Identify which cell holds the provided text, then report its (X, Y) central coordinate. 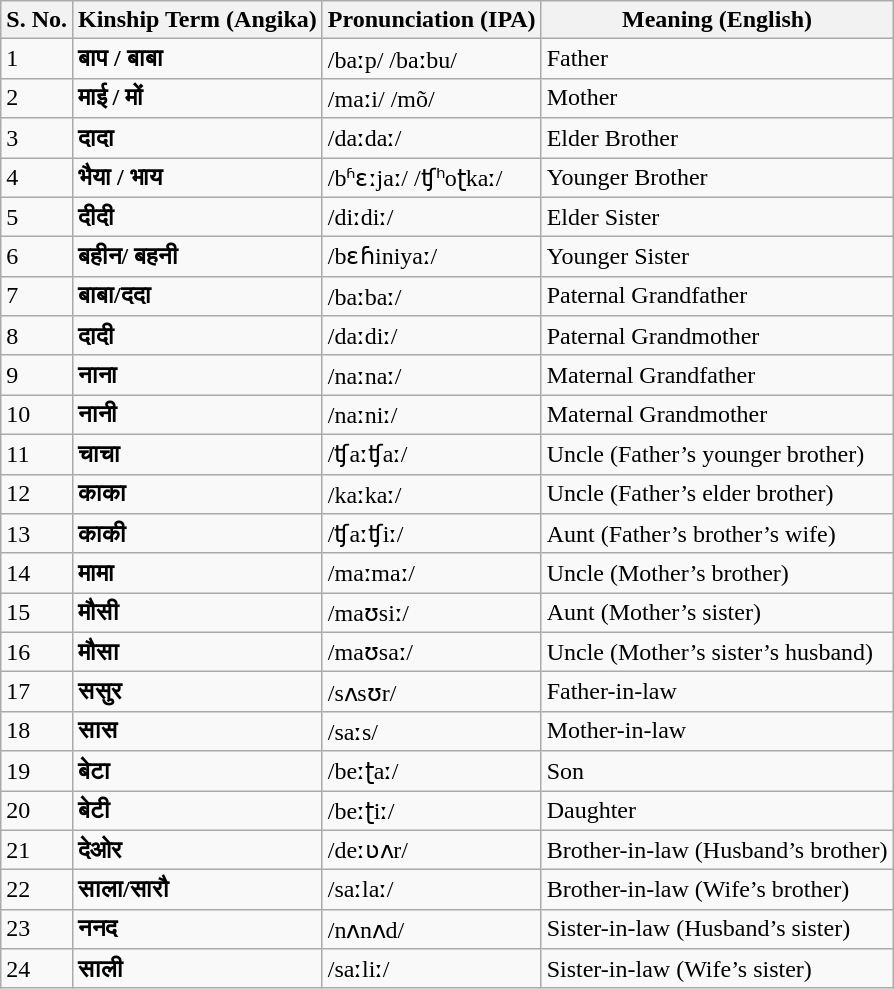
Elder Sister (717, 217)
Elder Brother (717, 138)
ननद (197, 929)
15 (37, 613)
Aunt (Mother’s sister) (717, 613)
3 (37, 138)
Father-in-law (717, 692)
मामा (197, 573)
बहीन/ बहनी (197, 257)
/maʊsaː/ (432, 652)
ससुर (197, 692)
/naːnaː/ (432, 375)
/ʧaːʧaː/ (432, 454)
Mother (717, 98)
दीदी (197, 217)
Maternal Grandmother (717, 415)
Aunt (Father’s brother’s wife) (717, 534)
Father (717, 59)
22 (37, 890)
2 (37, 98)
Pronunciation (IPA) (432, 20)
/bɛɦiniyaː/ (432, 257)
20 (37, 810)
Uncle (Mother’s sister’s husband) (717, 652)
/ʧaːʧiː/ (432, 534)
/kaːkaː/ (432, 494)
/saːs/ (432, 731)
/bʱɛːjaː/ /ʧʰoʈkaː/ (432, 178)
साली (197, 969)
Sister-in-law (Husband’s sister) (717, 929)
साला/सारौ (197, 890)
/diːdiː/ (432, 217)
Daughter (717, 810)
/beːʈaː/ (432, 771)
दादा (197, 138)
Uncle (Mother’s brother) (717, 573)
नानी (197, 415)
Maternal Grandfather (717, 375)
13 (37, 534)
7 (37, 296)
17 (37, 692)
Younger Sister (717, 257)
बेटा (197, 771)
/baːp/ /baːbu/ (432, 59)
24 (37, 969)
11 (37, 454)
/daːdaː/ (432, 138)
/beːʈiː/ (432, 810)
बेटी (197, 810)
9 (37, 375)
/saːlaː/ (432, 890)
19 (37, 771)
18 (37, 731)
Brother-in-law (Husband’s brother) (717, 850)
12 (37, 494)
23 (37, 929)
/nʌnʌd/ (432, 929)
बाबा/ददा (197, 296)
माई / मों (197, 98)
21 (37, 850)
/baːbaː/ (432, 296)
Brother-in-law (Wife’s brother) (717, 890)
Uncle (Father’s younger brother) (717, 454)
/maːi/ /mõ/ (432, 98)
/deːʋʌr/ (432, 850)
1 (37, 59)
/maʊsiː/ (432, 613)
8 (37, 336)
चाचा (197, 454)
बाप / बाबा (197, 59)
10 (37, 415)
16 (37, 652)
Kinship Term (Angika) (197, 20)
Younger Brother (717, 178)
Meaning (English) (717, 20)
Sister-in-law (Wife’s sister) (717, 969)
/maːmaː/ (432, 573)
देओर (197, 850)
काका (197, 494)
14 (37, 573)
/sʌsʊr/ (432, 692)
दादी (197, 336)
4 (37, 178)
6 (37, 257)
मौसी (197, 613)
Paternal Grandmother (717, 336)
5 (37, 217)
काकी (197, 534)
Mother-in-law (717, 731)
Paternal Grandfather (717, 296)
/daːdiː/ (432, 336)
S. No. (37, 20)
नाना (197, 375)
मौसा (197, 652)
Uncle (Father’s elder brother) (717, 494)
सास (197, 731)
/saːliː/ (432, 969)
Son (717, 771)
भैया / भाय (197, 178)
/naːniː/ (432, 415)
